Detect which cell encompasses the target text, then output its (x, y) center coordinate. 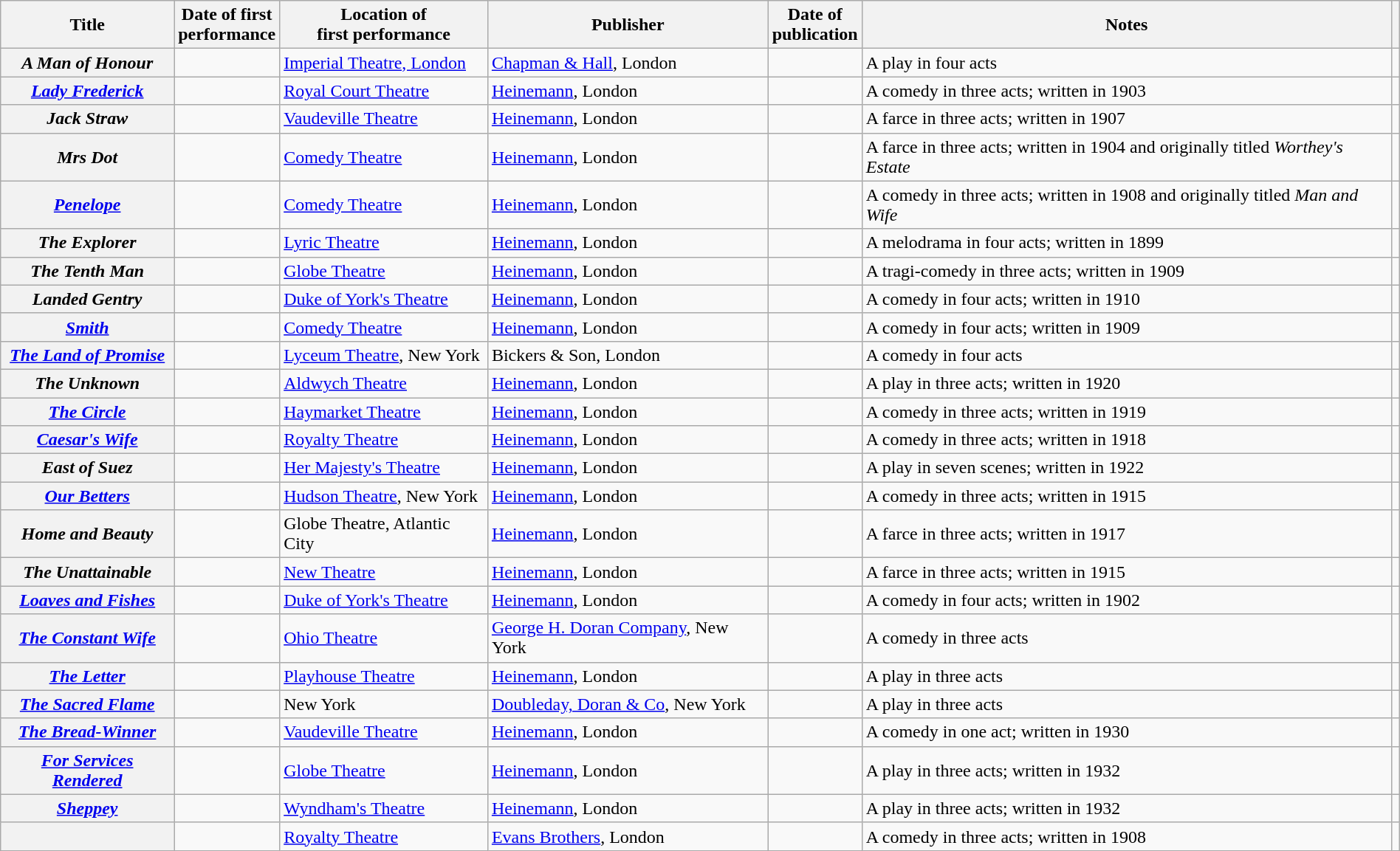
A Man of Honour (87, 63)
The Bread-Winner (87, 732)
A comedy in four acts; written in 1910 (1127, 299)
Doubleday, Doran & Co, New York (628, 704)
For Services Rendered (87, 771)
A comedy in four acts; written in 1909 (1127, 327)
The Sacred Flame (87, 704)
Ohio Theatre (384, 638)
The Constant Wife (87, 638)
The Explorer (87, 243)
Hudson Theatre, New York (384, 496)
Wyndham's Theatre (384, 808)
The Tenth Man (87, 271)
Aldwych Theatre (384, 383)
Date ofpublication (815, 25)
Haymarket Theatre (384, 411)
A farce in three acts; written in 1915 (1127, 572)
A comedy in three acts; written in 1918 (1127, 440)
Smith (87, 327)
The Unattainable (87, 572)
Imperial Theatre, London (384, 63)
A comedy in three acts; written in 1908 (1127, 836)
A melodrama in four acts; written in 1899 (1127, 243)
Home and Beauty (87, 534)
A comedy in three acts; written in 1915 (1127, 496)
Playhouse Theatre (384, 676)
New York (384, 704)
Landed Gentry (87, 299)
A comedy in four acts; written in 1902 (1127, 600)
Sheppey (87, 808)
Lyric Theatre (384, 243)
Chapman & Hall, London (628, 63)
A play in four acts (1127, 63)
Royal Court Theatre (384, 91)
A comedy in four acts (1127, 355)
Evans Brothers, London (628, 836)
A farce in three acts; written in 1907 (1127, 119)
The Circle (87, 411)
Globe Theatre, Atlantic City (384, 534)
Date of firstperformance (227, 25)
A comedy in three acts (1127, 638)
A comedy in three acts; written in 1903 (1127, 91)
Jack Straw (87, 119)
Lyceum Theatre, New York (384, 355)
A tragi-comedy in three acts; written in 1909 (1127, 271)
Publisher (628, 25)
The Land of Promise (87, 355)
A farce in three acts; written in 1917 (1127, 534)
A farce in three acts; written in 1904 and originally titled Worthey's Estate (1127, 156)
The Unknown (87, 383)
Penelope (87, 205)
A play in seven scenes; written in 1922 (1127, 468)
Caesar's Wife (87, 440)
Notes (1127, 25)
A comedy in three acts; written in 1919 (1127, 411)
A play in three acts; written in 1920 (1127, 383)
The Letter (87, 676)
Her Majesty's Theatre (384, 468)
Lady Frederick (87, 91)
Bickers & Son, London (628, 355)
Our Betters (87, 496)
Loaves and Fishes (87, 600)
East of Suez (87, 468)
A comedy in one act; written in 1930 (1127, 732)
Mrs Dot (87, 156)
A comedy in three acts; written in 1908 and originally titled Man and Wife (1127, 205)
New Theatre (384, 572)
Location offirst performance (384, 25)
Title (87, 25)
George H. Doran Company, New York (628, 638)
